For the text-containing cell, return its midpoint in (X, Y) coordinate format. 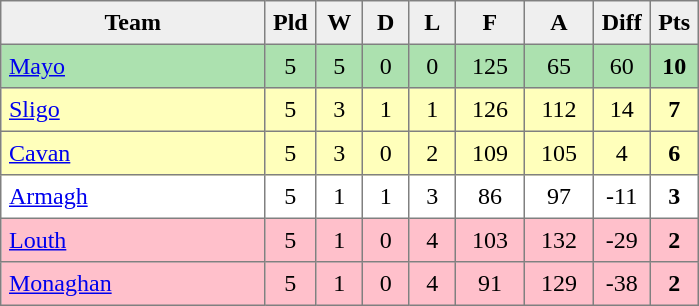
Monaghan (133, 284)
129 (558, 284)
F (490, 23)
132 (558, 240)
112 (558, 110)
10 (674, 66)
109 (490, 153)
65 (558, 66)
Louth (133, 240)
W (339, 23)
Sligo (133, 110)
6 (674, 153)
105 (558, 153)
86 (490, 197)
-11 (621, 197)
125 (490, 66)
91 (490, 284)
L (432, 23)
-29 (621, 240)
126 (490, 110)
7 (674, 110)
97 (558, 197)
Mayo (133, 66)
D (385, 23)
A (558, 23)
-38 (621, 284)
Armagh (133, 197)
Pts (674, 23)
14 (621, 110)
Pld (290, 23)
Team (133, 23)
60 (621, 66)
Cavan (133, 153)
Diff (621, 23)
103 (490, 240)
